Locate the cell with the specified text and output its [x, y] center coordinate. 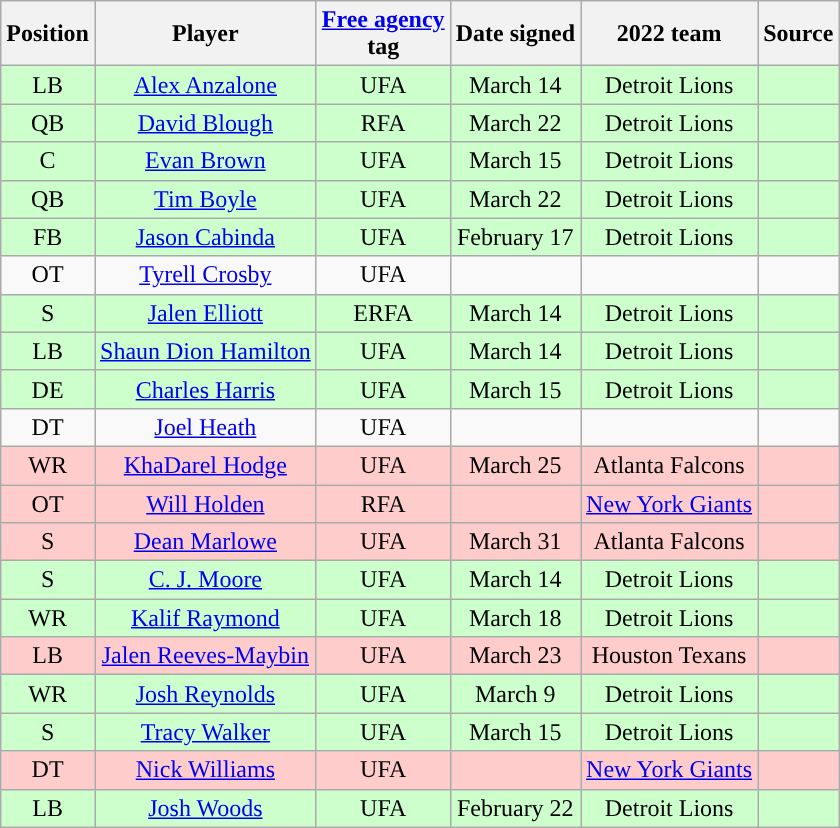
Evan Brown [205, 161]
Shaun Dion Hamilton [205, 351]
Date signed [515, 34]
KhaDarel Hodge [205, 465]
Josh Reynolds [205, 694]
Player [205, 34]
Tyrell Crosby [205, 275]
Free agencytag [383, 34]
Alex Anzalone [205, 85]
Kalif Raymond [205, 618]
Source [798, 34]
Position [48, 34]
February 22 [515, 808]
ERFA [383, 313]
Dean Marlowe [205, 542]
Joel Heath [205, 427]
March 18 [515, 618]
Josh Woods [205, 808]
Nick Williams [205, 770]
C [48, 161]
March 25 [515, 465]
Jason Cabinda [205, 237]
FB [48, 237]
Jalen Elliott [205, 313]
Tracy Walker [205, 732]
Will Holden [205, 503]
Houston Texans [670, 656]
C. J. Moore [205, 580]
Charles Harris [205, 389]
March 31 [515, 542]
2022 team [670, 34]
February 17 [515, 237]
David Blough [205, 123]
DE [48, 389]
March 23 [515, 656]
March 9 [515, 694]
Tim Boyle [205, 199]
Jalen Reeves-Maybin [205, 656]
